For the text-containing cell, return its midpoint in [x, y] coordinate format. 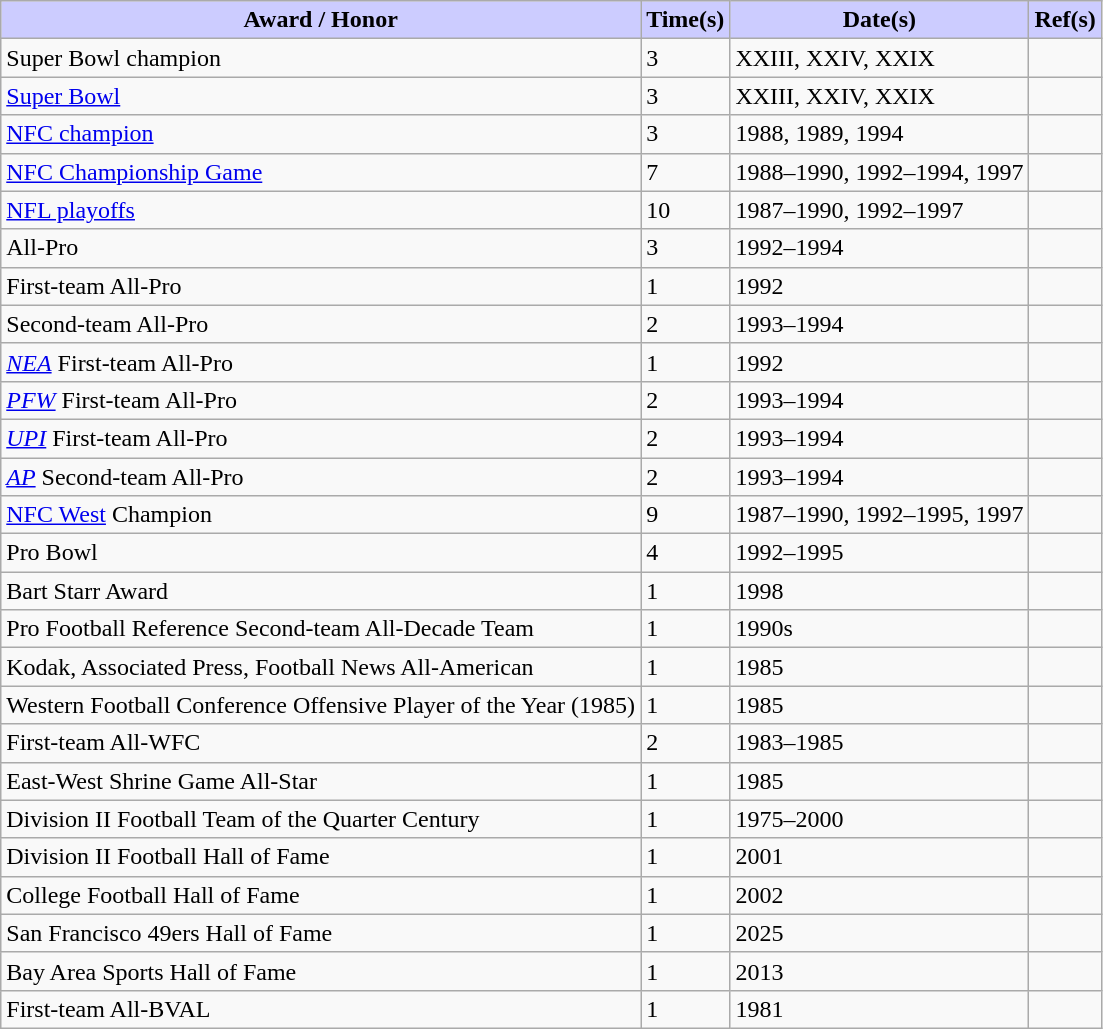
1988, 1989, 1994 [880, 134]
NEA First-team All-Pro [321, 362]
Date(s) [880, 20]
9 [686, 515]
Bart Starr Award [321, 591]
7 [686, 172]
1998 [880, 591]
NFC Championship Game [321, 172]
Western Football Conference Offensive Player of the Year (1985) [321, 705]
All-Pro [321, 248]
1983–1985 [880, 743]
First-team All-WFC [321, 743]
Pro Football Reference Second-team All-Decade Team [321, 629]
East-West Shrine Game All-Star [321, 781]
NFC champion [321, 134]
NFC West Champion [321, 515]
Super Bowl champion [321, 58]
1990s [880, 629]
Time(s) [686, 20]
Pro Bowl [321, 553]
1987–1990, 1992–1997 [880, 210]
2001 [880, 857]
Division II Football Team of the Quarter Century [321, 819]
1981 [880, 1009]
AP Second-team All-Pro [321, 477]
NFL playoffs [321, 210]
2025 [880, 933]
Super Bowl [321, 96]
Bay Area Sports Hall of Fame [321, 971]
Second-team All-Pro [321, 324]
PFW First-team All-Pro [321, 400]
San Francisco 49ers Hall of Fame [321, 933]
2013 [880, 971]
1988–1990, 1992–1994, 1997 [880, 172]
Award / Honor [321, 20]
First-team All-Pro [321, 286]
Ref(s) [1065, 20]
1987–1990, 1992–1995, 1997 [880, 515]
1992–1994 [880, 248]
4 [686, 553]
1975–2000 [880, 819]
Kodak, Associated Press, Football News All-American [321, 667]
UPI First-team All-Pro [321, 438]
College Football Hall of Fame [321, 895]
10 [686, 210]
Division II Football Hall of Fame [321, 857]
1992–1995 [880, 553]
2002 [880, 895]
First-team All-BVAL [321, 1009]
